Scan for the cell matching the given text and deliver its (x, y) coordinate at center. 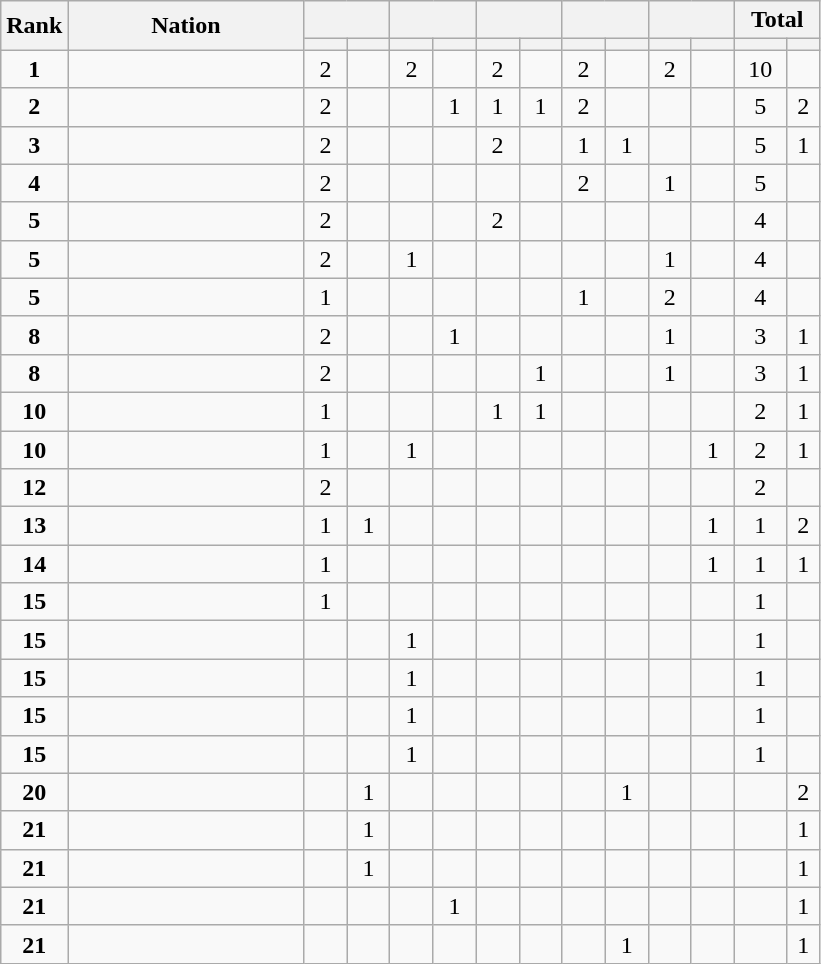
14 (34, 564)
12 (34, 488)
20 (34, 792)
Rank (34, 26)
13 (34, 526)
Nation (186, 26)
Total (777, 20)
